Return [x, y] of the center of cell containing provided text 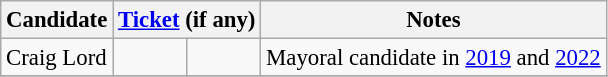
Candidate [57, 20]
Mayoral candidate in 2019 and 2022 [434, 58]
Notes [434, 20]
Ticket (if any) [187, 20]
Craig Lord [57, 58]
